Provide the (x, y) coordinate of the cell's center where the given text is located.  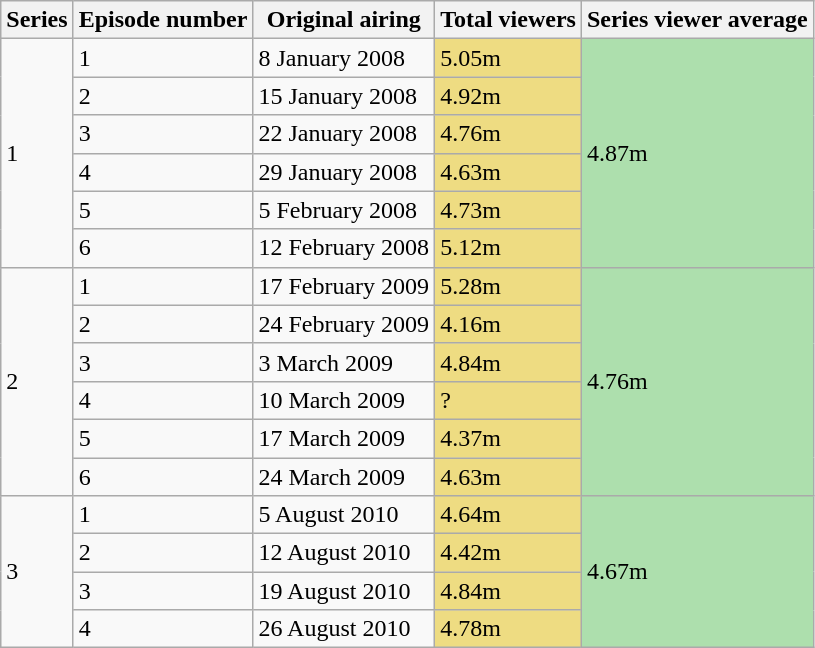
4.87m (697, 153)
Series viewer average (697, 20)
4.78m (508, 629)
24 March 2009 (344, 477)
12 February 2008 (344, 248)
17 February 2009 (344, 286)
4.42m (508, 553)
4.67m (697, 572)
10 March 2009 (344, 400)
Series (37, 20)
4.16m (508, 324)
29 January 2008 (344, 172)
5.28m (508, 286)
5 February 2008 (344, 210)
? (508, 400)
5 August 2010 (344, 515)
Original airing (344, 20)
Episode number (163, 20)
15 January 2008 (344, 96)
5.12m (508, 248)
4.64m (508, 515)
8 January 2008 (344, 58)
4.37m (508, 438)
Total viewers (508, 20)
24 February 2009 (344, 324)
19 August 2010 (344, 591)
4.92m (508, 96)
12 August 2010 (344, 553)
17 March 2009 (344, 438)
5.05m (508, 58)
4.73m (508, 210)
26 August 2010 (344, 629)
3 March 2009 (344, 362)
22 January 2008 (344, 134)
